Determine the [X, Y] coordinate at the center of the cell enclosing the given text.  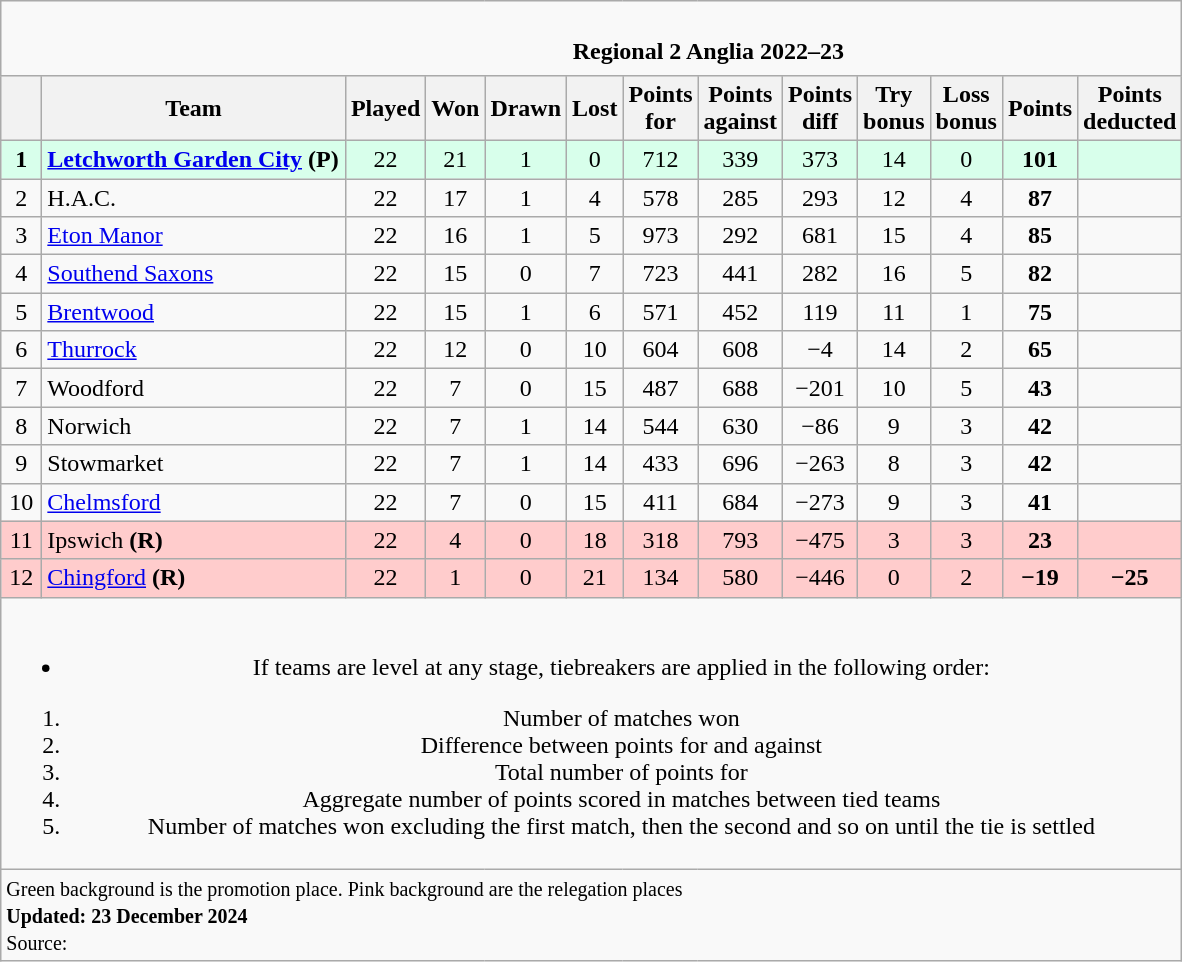
Points against [740, 108]
Try bonus [894, 108]
−4 [820, 350]
Points [1040, 108]
−446 [820, 578]
18 [595, 540]
373 [820, 159]
696 [740, 464]
Played [385, 108]
−475 [820, 540]
Thurrock [194, 350]
571 [660, 312]
Eton Manor [194, 236]
604 [660, 350]
285 [740, 197]
41 [1040, 502]
Stowmarket [194, 464]
608 [740, 350]
Lost [595, 108]
Points diff [820, 108]
Green background is the promotion place. Pink background are the relegation places Updated: 23 December 2024Source: [592, 915]
75 [1040, 312]
−201 [820, 388]
85 [1040, 236]
Woodford [194, 388]
87 [1040, 197]
630 [740, 426]
339 [740, 159]
Chingford (R) [194, 578]
17 [456, 197]
−263 [820, 464]
82 [1040, 274]
684 [740, 502]
441 [740, 274]
544 [660, 426]
Letchworth Garden City (P) [194, 159]
487 [660, 388]
580 [740, 578]
318 [660, 540]
43 [1040, 388]
H.A.C. [194, 197]
Southend Saxons [194, 274]
Won [456, 108]
Chelmsford [194, 502]
793 [740, 540]
−19 [1040, 578]
−25 [1130, 578]
119 [820, 312]
65 [1040, 350]
101 [1040, 159]
134 [660, 578]
973 [660, 236]
Loss bonus [966, 108]
23 [1040, 540]
411 [660, 502]
688 [740, 388]
Points deducted [1130, 108]
Drawn [526, 108]
Norwich [194, 426]
293 [820, 197]
433 [660, 464]
452 [740, 312]
Ipswich (R) [194, 540]
292 [740, 236]
Points for [660, 108]
−86 [820, 426]
Brentwood [194, 312]
−273 [820, 502]
578 [660, 197]
681 [820, 236]
723 [660, 274]
282 [820, 274]
Team [194, 108]
712 [660, 159]
